Pinpoint the cell where the given text exists, returning its (x, y) midpoint coordinate. 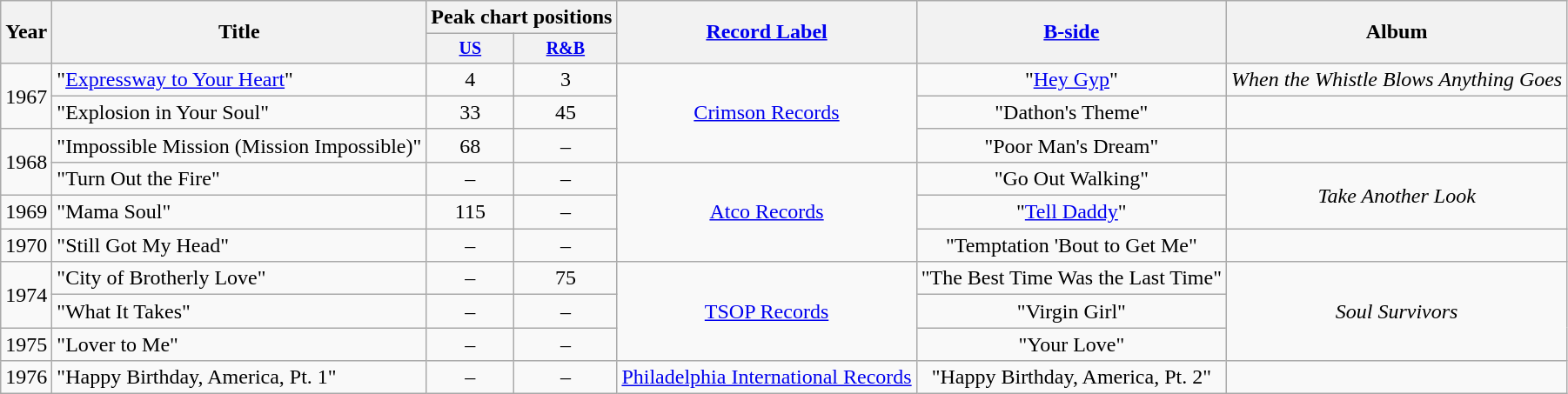
US (470, 49)
"Turn Out the Fire" (239, 178)
"Impossible Mission (Mission Impossible)" (239, 145)
Atco Records (767, 211)
"City of Brotherly Love" (239, 278)
33 (470, 112)
45 (566, 112)
Philadelphia International Records (767, 377)
"Go Out Walking" (1071, 178)
"Your Love" (1071, 344)
Soul Survivors (1397, 311)
1975 (26, 344)
TSOP Records (767, 311)
"Still Got My Head" (239, 245)
115 (470, 212)
1974 (26, 295)
"Expressway to Your Heart" (239, 79)
68 (470, 145)
Album (1397, 32)
"Temptation 'Bout to Get Me" (1071, 245)
4 (470, 79)
"Virgin Girl" (1071, 311)
Title (239, 32)
"Poor Man's Dream" (1071, 145)
3 (566, 79)
"Happy Birthday, America, Pt. 2" (1071, 377)
"Lover to Me" (239, 344)
Peak chart positions (522, 17)
Take Another Look (1397, 195)
1969 (26, 212)
1968 (26, 162)
1970 (26, 245)
"What It Takes" (239, 311)
Year (26, 32)
B-side (1071, 32)
"The Best Time Was the Last Time" (1071, 278)
"Explosion in Your Soul" (239, 112)
"Happy Birthday, America, Pt. 1" (239, 377)
75 (566, 278)
"Mama Soul" (239, 212)
R&B (566, 49)
"Dathon's Theme" (1071, 112)
"Tell Daddy" (1071, 212)
When the Whistle Blows Anything Goes (1397, 79)
"Hey Gyp" (1071, 79)
1967 (26, 96)
Record Label (767, 32)
1976 (26, 377)
Crimson Records (767, 112)
